Extract the [X, Y] coordinate from the center of the cell holding the provided text.  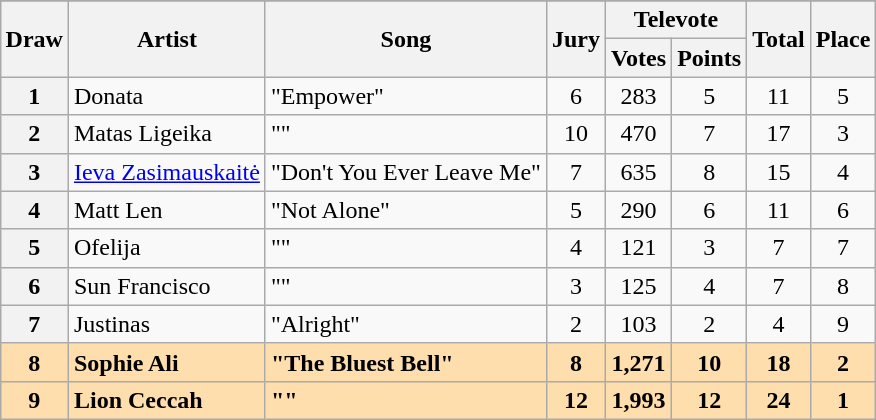
24 [779, 400]
103 [638, 324]
Ofelija [166, 248]
Televote [676, 20]
Draw [34, 39]
"Empower" [406, 96]
1,271 [638, 362]
15 [779, 172]
Matas Ligeika [166, 134]
17 [779, 134]
Sun Francisco [166, 286]
Place [843, 39]
Ieva Zasimauskaitė [166, 172]
"Don't You Ever Leave Me" [406, 172]
"Not Alone" [406, 210]
635 [638, 172]
"Alright" [406, 324]
283 [638, 96]
Matt Len [166, 210]
Votes [638, 58]
Points [710, 58]
Justinas [166, 324]
Lion Ceccah [166, 400]
Artist [166, 39]
290 [638, 210]
Jury [576, 39]
Total [779, 39]
121 [638, 248]
18 [779, 362]
"The Bluest Bell" [406, 362]
Song [406, 39]
125 [638, 286]
470 [638, 134]
1,993 [638, 400]
Donata [166, 96]
Sophie Ali [166, 362]
